Find where the given text appears and provide that cell's center as (x, y) coordinate. 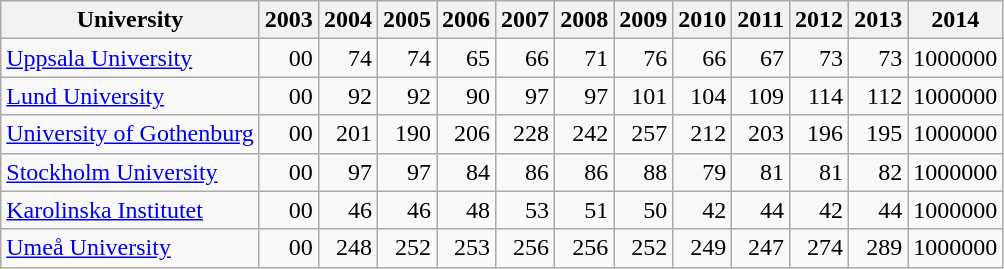
88 (644, 172)
201 (348, 134)
2009 (644, 20)
79 (702, 172)
196 (820, 134)
2003 (288, 20)
274 (820, 248)
2014 (956, 20)
228 (526, 134)
Uppsala University (130, 58)
195 (878, 134)
114 (820, 96)
51 (584, 210)
Karolinska Institutet (130, 210)
90 (466, 96)
249 (702, 248)
University (130, 20)
112 (878, 96)
190 (406, 134)
242 (584, 134)
50 (644, 210)
University of Gothenburg (130, 134)
2013 (878, 20)
2007 (526, 20)
48 (466, 210)
203 (761, 134)
289 (878, 248)
2005 (406, 20)
2012 (820, 20)
2004 (348, 20)
71 (584, 58)
Stockholm University (130, 172)
82 (878, 172)
65 (466, 58)
2011 (761, 20)
248 (348, 248)
2008 (584, 20)
Lund University (130, 96)
257 (644, 134)
67 (761, 58)
247 (761, 248)
101 (644, 96)
84 (466, 172)
206 (466, 134)
212 (702, 134)
104 (702, 96)
253 (466, 248)
Umeå University (130, 248)
2006 (466, 20)
109 (761, 96)
76 (644, 58)
53 (526, 210)
2010 (702, 20)
